Extract the [x, y] coordinate from the center of the cell holding the provided text.  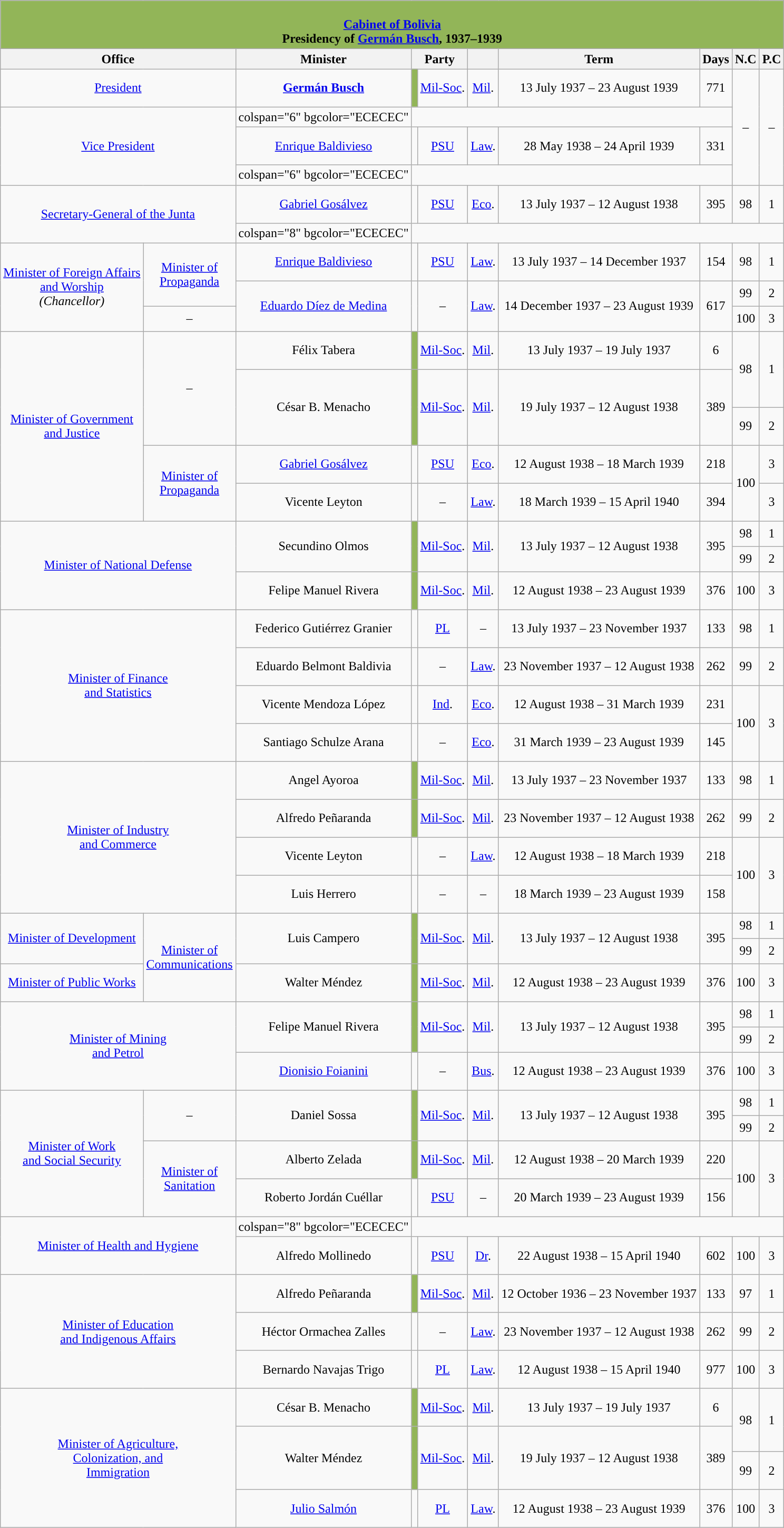
President [118, 88]
P.C [771, 59]
18 March 1939 – 23 August 1939 [599, 894]
231 [716, 704]
Secretary-General of the Junta [118, 214]
Minister of Governmentand Justice [72, 426]
Office [118, 59]
Minister of National Defense [118, 565]
Minister of Industryand Commerce [118, 837]
154 [716, 262]
602 [716, 1256]
Secundino Olmos [324, 546]
Roberto Jordán Cuéllar [324, 1198]
771 [716, 88]
Eduardo Díez de Medina [324, 306]
Luis Herrero [324, 894]
Alberto Zelada [324, 1160]
Term [599, 59]
220 [716, 1160]
18 March 1939 – 15 April 1940 [599, 502]
20 March 1939 – 23 August 1939 [599, 1198]
Minister of Agriculture,Colonization, andImmigration [118, 1458]
14 December 1937 – 23 August 1939 [599, 306]
Bus. [483, 1071]
156 [716, 1198]
Minister of Miningand Petrol [118, 1046]
145 [716, 742]
13 July 1937 – 14 December 1937 [599, 262]
97 [746, 1294]
Minister ofSanitation [190, 1179]
Minister of Development [72, 938]
Minister ofCommunications [190, 957]
Vicente Mendoza López [324, 704]
Angel Ayoroa [324, 780]
22 August 1938 – 15 April 1940 [599, 1256]
977 [716, 1369]
Minister of Public Works [72, 983]
394 [716, 502]
12 August 1938 – 15 April 1940 [599, 1369]
Dr. [483, 1256]
Days [716, 59]
13 July 1937 – 23 August 1939 [599, 88]
Julio Salmón [324, 1509]
Santiago Schulze Arana [324, 742]
Dionisio Foianini [324, 1071]
Vice President [118, 146]
Germán Busch [324, 88]
28 May 1938 – 24 April 1939 [599, 146]
12 August 1938 – 20 March 1939 [599, 1160]
Eduardo Belmont Baldivia [324, 667]
Minister [324, 59]
31 March 1939 – 23 August 1939 [599, 742]
Minister of Financeand Statistics [118, 685]
Minister of Workand Social Security [72, 1153]
Alfredo Mollinedo [324, 1256]
Party [439, 59]
Bernardo Navajas Trigo [324, 1369]
12 October 1936 – 23 November 1937 [599, 1294]
Minister of Educationand Indigenous Affairs [118, 1331]
331 [716, 146]
158 [716, 894]
N.C [746, 59]
Héctor Ormachea Zalles [324, 1331]
Federico Gutiérrez Granier [324, 629]
Ind. [443, 704]
Daniel Sossa [324, 1115]
Minister of Health and Hygiene [118, 1246]
Cabinet of BoliviaPresidency of Germán Busch, 1937–1939 [392, 25]
Minister of Foreign Affairsand Worship(Chancellor) [72, 287]
Félix Tabera [324, 350]
Luis Campero [324, 938]
617 [716, 306]
12 August 1938 – 31 March 1939 [599, 704]
